Extract the [X, Y] coordinate from the center of the cell holding the provided text.  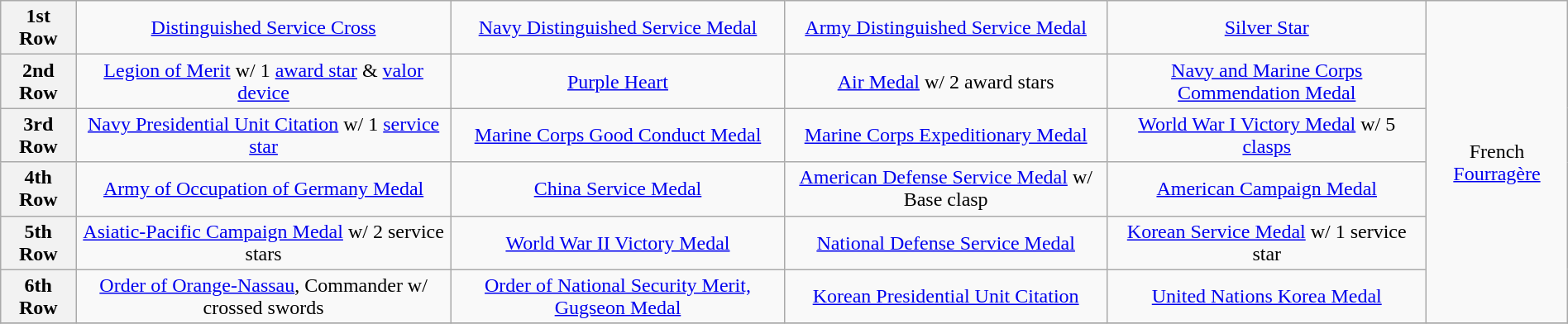
6th Row [38, 296]
United Nations Korea Medal [1267, 296]
American Campaign Medal [1267, 188]
Order of National Security Merit, Gugseon Medal [617, 296]
1st Row [38, 28]
Silver Star [1267, 28]
Army of Occupation of Germany Medal [264, 188]
2nd Row [38, 81]
Legion of Merit w/ 1 award star & valor device [264, 81]
American Defense Service Medal w/ Base clasp [946, 188]
Marine Corps Expeditionary Medal [946, 136]
Korean Presidential Unit Citation [946, 296]
French Fourragère [1497, 162]
World War II Victory Medal [617, 243]
Air Medal w/ 2 award stars [946, 81]
Asiatic-Pacific Campaign Medal w/ 2 service stars [264, 243]
4th Row [38, 188]
Navy Presidential Unit Citation w/ 1 service star [264, 136]
National Defense Service Medal [946, 243]
Purple Heart [617, 81]
Navy and Marine Corps Commendation Medal [1267, 81]
World War I Victory Medal w/ 5 clasps [1267, 136]
Korean Service Medal w/ 1 service star [1267, 243]
Order of Orange-Nassau, Commander w/ crossed swords [264, 296]
5th Row [38, 243]
Marine Corps Good Conduct Medal [617, 136]
Navy Distinguished Service Medal [617, 28]
3rd Row [38, 136]
Distinguished Service Cross [264, 28]
China Service Medal [617, 188]
Army Distinguished Service Medal [946, 28]
